Detect which cell encompasses the target text, then output its [X, Y] center coordinate. 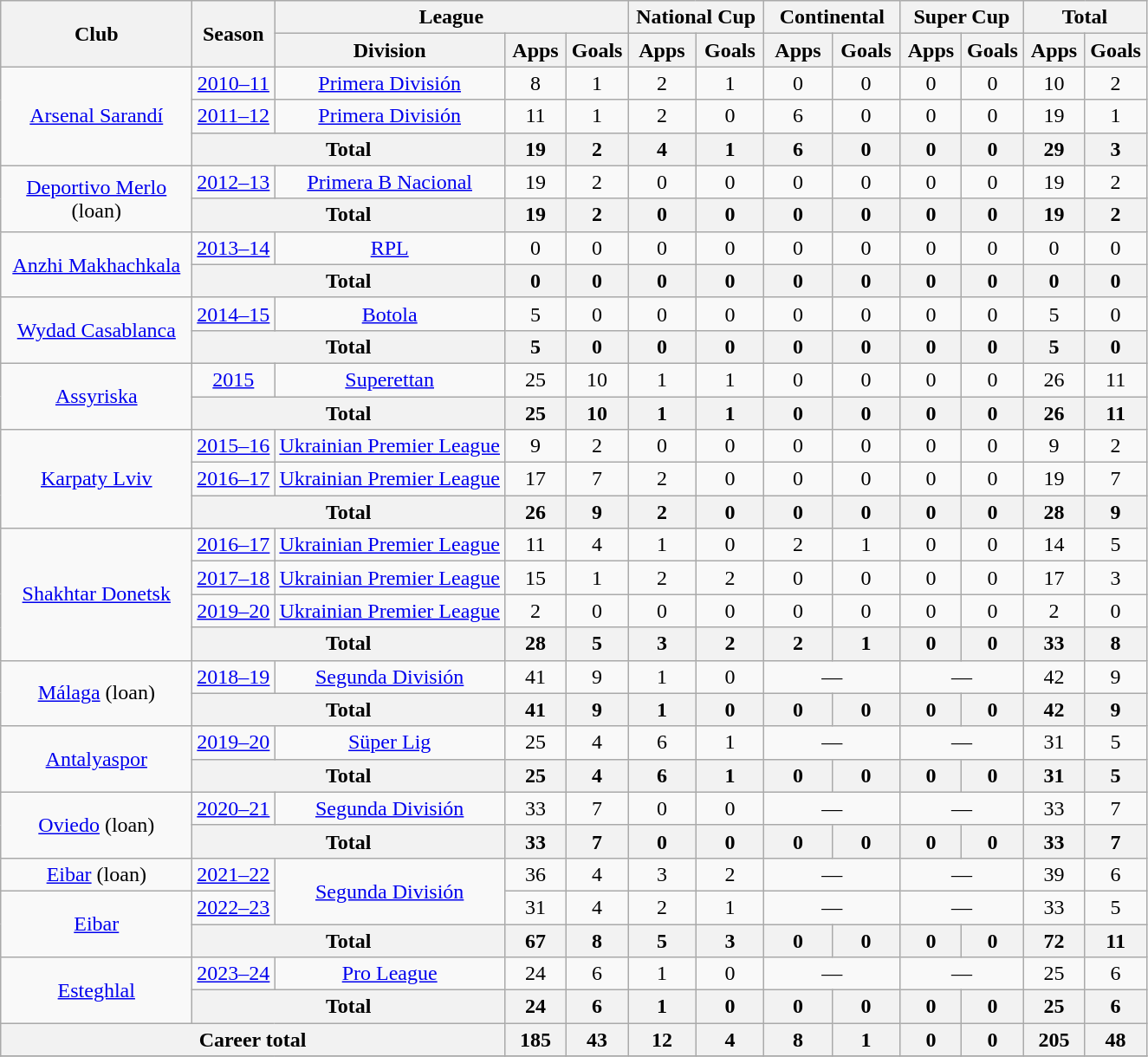
Superettan [390, 379]
2022–23 [234, 907]
185 [535, 1040]
48 [1116, 1040]
Anzhi Makhachkala [97, 264]
Club [97, 34]
15 [535, 578]
2023–24 [234, 974]
12 [662, 1040]
Season [234, 34]
Pro League [390, 974]
2011–12 [234, 116]
RPL [390, 248]
Oviedo (loan) [97, 825]
2017–18 [234, 578]
Málaga (loan) [97, 693]
2012–13 [234, 182]
Primera B Nacional [390, 182]
36 [535, 874]
Eibar [97, 924]
Esteghlal [97, 990]
72 [1054, 940]
2018–19 [234, 677]
Deportivo Merlo (loan) [97, 198]
2014–15 [234, 314]
43 [598, 1040]
2015 [234, 379]
Süper Lig [390, 742]
39 [1054, 874]
2015–16 [234, 446]
National Cup [697, 17]
2021–22 [234, 874]
Antalyaspor [97, 759]
29 [1054, 149]
Wydad Casablanca [97, 330]
Eibar (loan) [97, 874]
Continental [832, 17]
67 [535, 940]
2020–21 [234, 808]
Botola [390, 314]
Shakhtar Donetsk [97, 594]
2010–11 [234, 83]
205 [1054, 1040]
Career total [253, 1040]
League [451, 17]
Karpaty Lviv [97, 479]
14 [1054, 545]
Division [390, 50]
Super Cup [962, 17]
2013–14 [234, 248]
Arsenal Sarandí [97, 116]
Assyriska [97, 396]
